Return the (x, y) coordinate for the center point of the cell that contains the specified text.  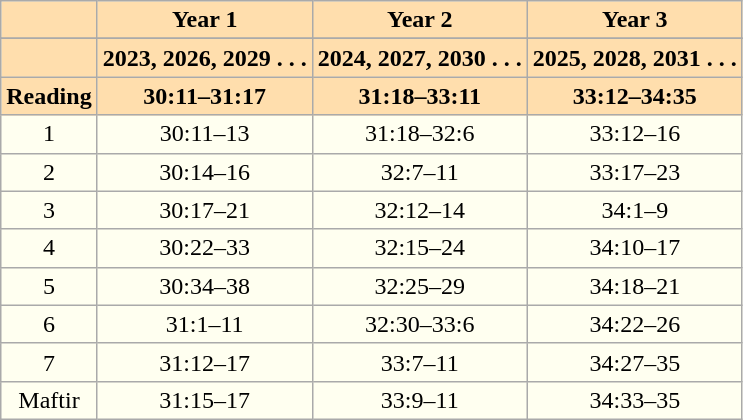
33:7–11 (420, 362)
32:15–24 (420, 248)
2025, 2028, 2031 . . . (634, 58)
32:12–14 (420, 210)
5 (49, 286)
1 (49, 134)
Reading (49, 96)
32:30–33:6 (420, 324)
34:27–35 (634, 362)
Year 2 (420, 20)
34:18–21 (634, 286)
2 (49, 172)
34:1–9 (634, 210)
34:33–35 (634, 400)
2023, 2026, 2029 . . . (204, 58)
30:14–16 (204, 172)
Year 3 (634, 20)
33:17–23 (634, 172)
31:18–33:11 (420, 96)
7 (49, 362)
32:25–29 (420, 286)
33:9–11 (420, 400)
33:12–16 (634, 134)
30:22–33 (204, 248)
34:22–26 (634, 324)
31:12–17 (204, 362)
30:11–13 (204, 134)
3 (49, 210)
30:34–38 (204, 286)
2024, 2027, 2030 . . . (420, 58)
32:7–11 (420, 172)
Year 1 (204, 20)
33:12–34:35 (634, 96)
Maftir (49, 400)
30:11–31:17 (204, 96)
34:10–17 (634, 248)
30:17–21 (204, 210)
31:1–11 (204, 324)
6 (49, 324)
31:18–32:6 (420, 134)
4 (49, 248)
31:15–17 (204, 400)
